Determine the [x, y] coordinate at the center of the cell enclosing the given text.  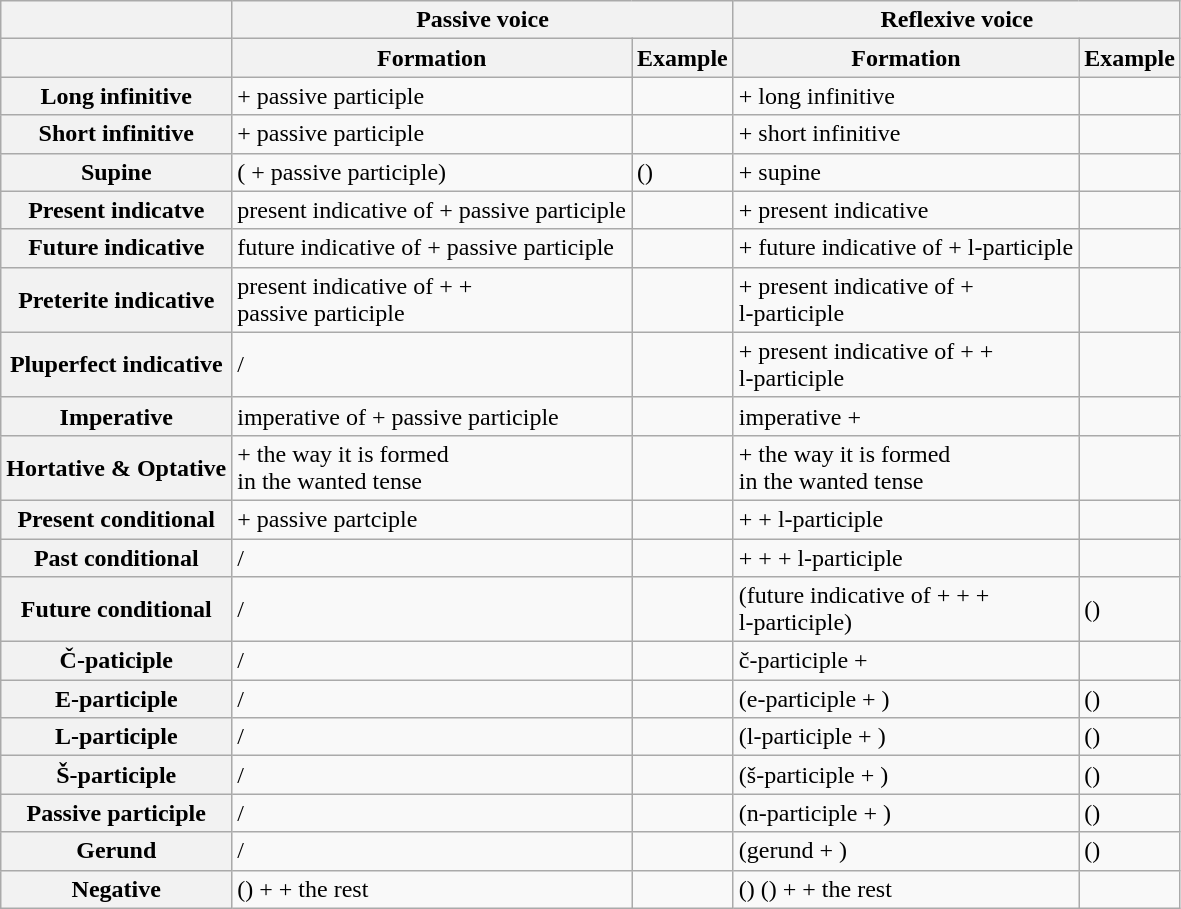
(future indicative of + + +l-participle) [906, 610]
+ long infinitive [906, 96]
+ future indicative of + l-participle [906, 248]
Past conditional [116, 557]
Imperative [116, 416]
Passive participle [116, 813]
+ short infinitive [906, 134]
Present indicatve [116, 210]
(gerund + ) [906, 851]
() () + + the rest [906, 889]
(š-participle + ) [906, 775]
future indicative of + passive participle [432, 248]
Preterite indicative [116, 300]
(n-participle + ) [906, 813]
present indicative of + passive participle [432, 210]
Future conditional [116, 610]
(l-participle + ) [906, 737]
Reflexive voice [956, 20]
( + passive participle) [432, 172]
Hortative & Optative [116, 468]
Supine [116, 172]
() + + the rest [432, 889]
+ present indicative of +l-participle [906, 300]
+ + l-participle [906, 519]
Future indicative [116, 248]
č-participle + [906, 661]
Č-paticiple [116, 661]
+ + + l-participle [906, 557]
present indicative of + +passive participle [432, 300]
Short infinitive [116, 134]
Negative [116, 889]
Š-participle [116, 775]
+ passive partciple [432, 519]
imperative of + passive participle [432, 416]
Passive voice [483, 20]
L-participle [116, 737]
Long infinitive [116, 96]
imperative + [906, 416]
E-participle [116, 699]
Pluperfect indicative [116, 364]
(e-participle + ) [906, 699]
+ present indicative of + +l-participle [906, 364]
+ present indicative [906, 210]
Present conditional [116, 519]
+ supine [906, 172]
Gerund [116, 851]
